Return the [x, y] coordinate for the center point of the cell that contains the specified text.  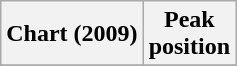
Peakposition [189, 34]
Chart (2009) [72, 34]
